Locate the cell with the specified text and output its (X, Y) center coordinate. 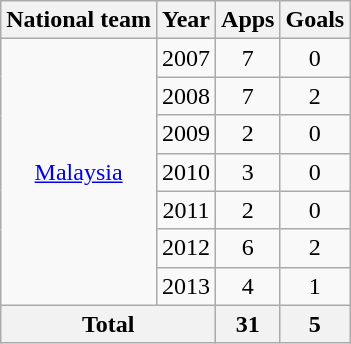
2011 (186, 210)
3 (248, 172)
Goals (315, 20)
2010 (186, 172)
Year (186, 20)
Malaysia (79, 172)
National team (79, 20)
2013 (186, 286)
Total (108, 324)
2012 (186, 248)
5 (315, 324)
31 (248, 324)
6 (248, 248)
2009 (186, 134)
Apps (248, 20)
2007 (186, 58)
4 (248, 286)
1 (315, 286)
2008 (186, 96)
